Scan for the cell matching the given text and deliver its [x, y] coordinate at center. 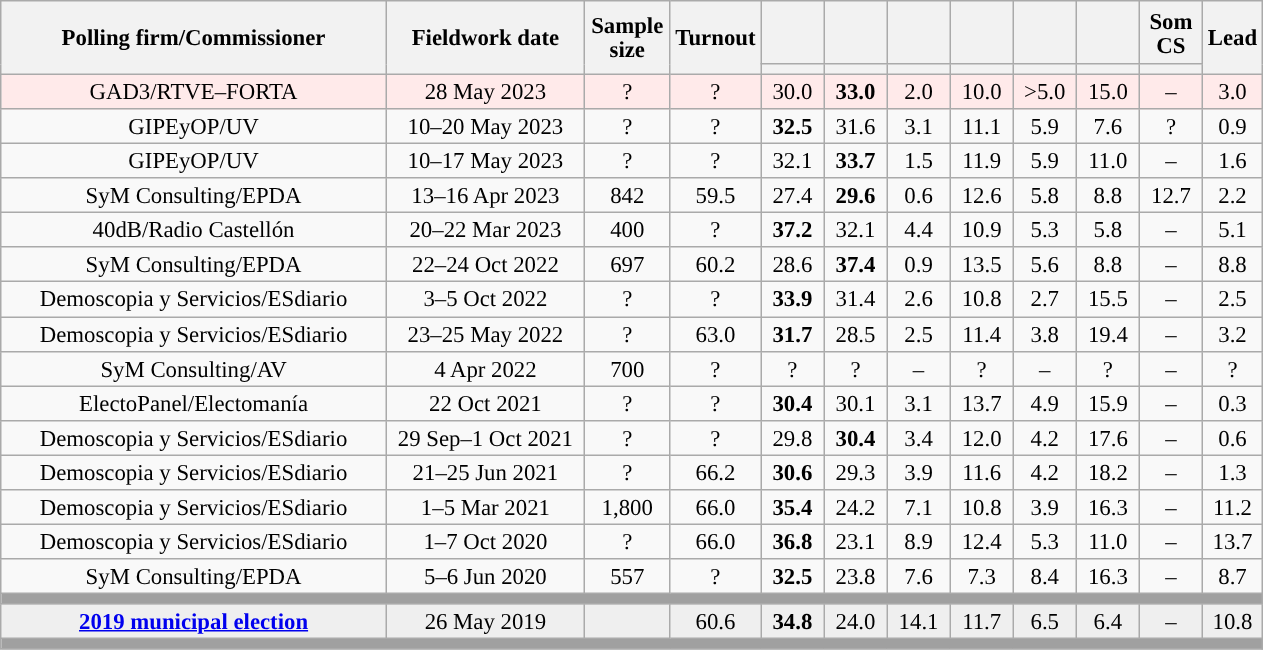
33.7 [856, 162]
40dB/Radio Castellón [194, 230]
11.9 [982, 162]
>5.0 [1044, 92]
15.9 [1108, 404]
SyM Consulting/AV [194, 368]
22 Oct 2021 [485, 404]
10–20 May 2023 [485, 126]
35.4 [792, 508]
3–5 Oct 2022 [485, 300]
13–16 Apr 2023 [485, 196]
29.8 [792, 438]
31.6 [856, 126]
30.0 [792, 92]
4 Apr 2022 [485, 368]
23.1 [856, 542]
15.0 [1108, 92]
4.9 [1044, 404]
0.3 [1232, 404]
ElectoPanel/Electomanía [194, 404]
31.7 [792, 334]
19.4 [1108, 334]
28.5 [856, 334]
30.6 [792, 472]
Polling firm/Commissioner [194, 38]
17.6 [1108, 438]
59.5 [716, 196]
4.4 [918, 230]
29 Sep–1 Oct 2021 [485, 438]
36.8 [792, 542]
29.6 [856, 196]
700 [627, 368]
23.8 [856, 576]
6.4 [1108, 622]
10–17 May 2023 [485, 162]
14.1 [918, 622]
66.2 [716, 472]
11.7 [982, 622]
24.0 [856, 622]
1.5 [918, 162]
8.7 [1232, 576]
2.2 [1232, 196]
15.5 [1108, 300]
24.2 [856, 508]
3.0 [1232, 92]
12.4 [982, 542]
5.1 [1232, 230]
10.0 [982, 92]
20–22 Mar 2023 [485, 230]
26 May 2019 [485, 622]
3.8 [1044, 334]
Sample size [627, 38]
11.4 [982, 334]
12.7 [1170, 196]
1.3 [1232, 472]
28 May 2023 [485, 92]
28.6 [792, 266]
1.6 [1232, 162]
SomCS [1170, 32]
Turnout [716, 38]
11.2 [1232, 508]
8.4 [1044, 576]
7.1 [918, 508]
697 [627, 266]
400 [627, 230]
31.4 [856, 300]
18.2 [1108, 472]
60.2 [716, 266]
1–5 Mar 2021 [485, 508]
60.6 [716, 622]
3.4 [918, 438]
29.3 [856, 472]
8.9 [918, 542]
34.8 [792, 622]
1,800 [627, 508]
30.1 [856, 404]
2.0 [918, 92]
33.0 [856, 92]
13.5 [982, 266]
5.6 [1044, 266]
1–7 Oct 2020 [485, 542]
37.2 [792, 230]
2.7 [1044, 300]
23–25 May 2022 [485, 334]
37.4 [856, 266]
27.4 [792, 196]
33.9 [792, 300]
11.1 [982, 126]
22–24 Oct 2022 [485, 266]
2.6 [918, 300]
21–25 Jun 2021 [485, 472]
12.0 [982, 438]
11.6 [982, 472]
7.3 [982, 576]
10.9 [982, 230]
6.5 [1044, 622]
842 [627, 196]
63.0 [716, 334]
Lead [1232, 38]
3.2 [1232, 334]
GAD3/RTVE–FORTA [194, 92]
5–6 Jun 2020 [485, 576]
557 [627, 576]
Fieldwork date [485, 38]
12.6 [982, 196]
2019 municipal election [194, 622]
